Find where the given text appears and provide that cell's center as (x, y) coordinate. 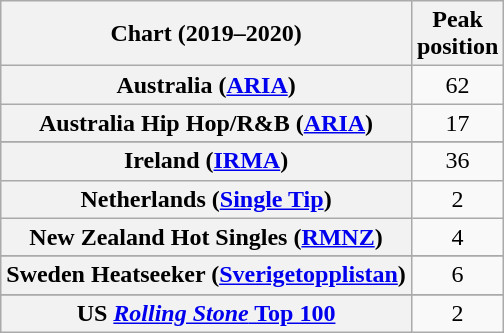
62 (457, 85)
Ireland (IRMA) (206, 161)
6 (457, 275)
Australia Hip Hop/R&B (ARIA) (206, 123)
Australia (ARIA) (206, 85)
4 (457, 237)
Peakposition (457, 34)
Chart (2019–2020) (206, 34)
New Zealand Hot Singles (RMNZ) (206, 237)
Netherlands (Single Tip) (206, 199)
17 (457, 123)
US Rolling Stone Top 100 (206, 313)
36 (457, 161)
Sweden Heatseeker (Sverigetopplistan) (206, 275)
